Search for the cell housing the specified text and yield its [X, Y] center coordinate. 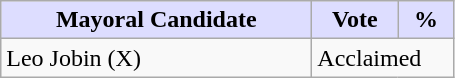
Leo Jobin (X) [156, 58]
% [426, 20]
Vote [355, 20]
Mayoral Candidate [156, 20]
Acclaimed [383, 58]
